Detect which cell encompasses the target text, then output its (x, y) center coordinate. 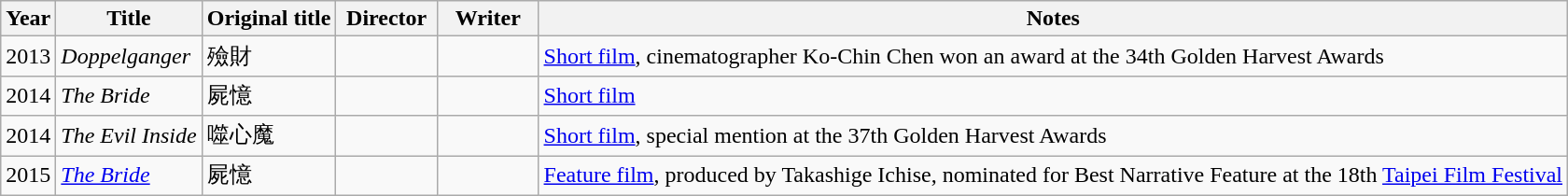
噬心魔 (269, 136)
Original title (269, 19)
The Evil Inside (129, 136)
Writer (487, 19)
Year (28, 19)
2015 (28, 175)
Short film, cinematographer Ko-Chin Chen won an award at the 34th Golden Harvest Awards (1053, 56)
2013 (28, 56)
Director (386, 19)
Notes (1053, 19)
殮財 (269, 56)
Title (129, 19)
Doppelganger (129, 56)
Short film, special mention at the 37th Golden Harvest Awards (1053, 136)
Feature film, produced by Takashige Ichise, nominated for Best Narrative Feature at the 18th Taipei Film Festival (1053, 175)
Short film (1053, 95)
